Extract the [X, Y] coordinate from the center of the cell holding the provided text.  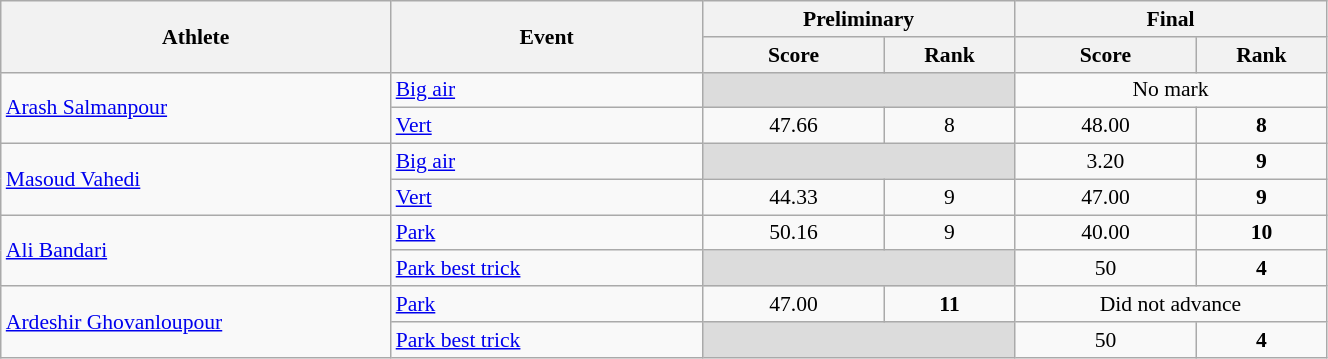
Event [547, 36]
Masoud Vahedi [196, 180]
Ardeshir Ghovanloupour [196, 322]
48.00 [1105, 126]
Ali Bandari [196, 250]
50.16 [794, 233]
11 [950, 304]
Athlete [196, 36]
10 [1261, 233]
40.00 [1105, 233]
Did not advance [1170, 304]
Preliminary [859, 19]
3.20 [1105, 162]
Arash Salmanpour [196, 108]
47.66 [794, 126]
44.33 [794, 197]
Final [1170, 19]
No mark [1170, 90]
